Return (X, Y) of the center of cell containing provided text 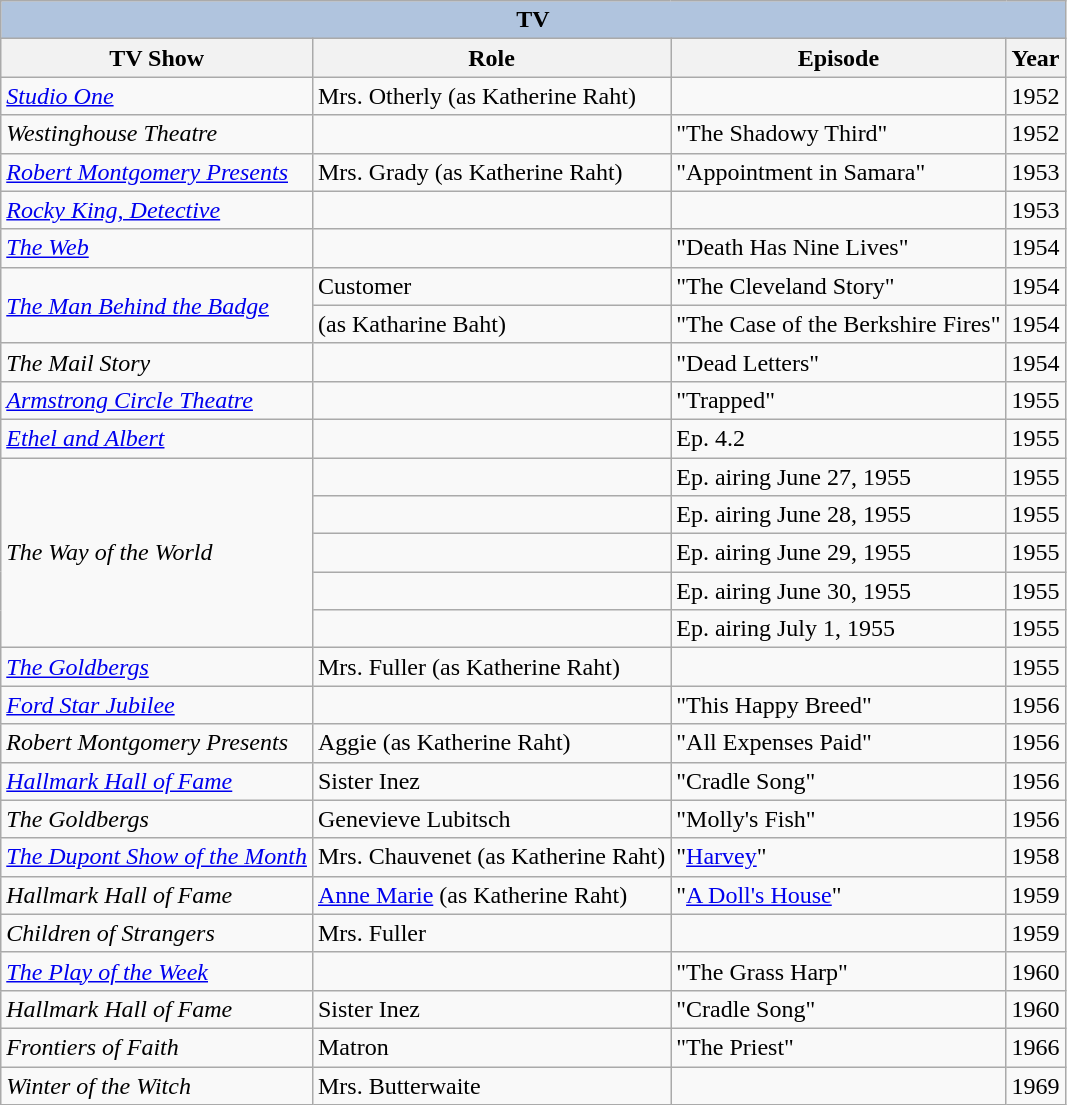
"A Doll's House" (838, 895)
Children of Strangers (157, 933)
Customer (491, 286)
"Appointment in Samara" (838, 172)
"Trapped" (838, 400)
"Death Has Nine Lives" (838, 248)
The Man Behind the Badge (157, 305)
TV Show (157, 58)
Matron (491, 1047)
Ford Star Jubilee (157, 705)
"The Case of the Berkshire Fires" (838, 324)
Ep. airing June 29, 1955 (838, 553)
Mrs. Grady (as Katherine Raht) (491, 172)
1958 (1036, 857)
Mrs. Chauvenet (as Katherine Raht) (491, 857)
1966 (1036, 1047)
Aggie (as Katherine Raht) (491, 743)
Mrs. Butterwaite (491, 1085)
"All Expenses Paid" (838, 743)
Winter of the Witch (157, 1085)
The Play of the Week (157, 971)
Ep. 4.2 (838, 438)
Rocky King, Detective (157, 210)
"The Priest" (838, 1047)
Episode (838, 58)
Year (1036, 58)
Ep. airing June 30, 1955 (838, 591)
Mrs. Fuller (as Katherine Raht) (491, 667)
(as Katharine Baht) (491, 324)
Armstrong Circle Theatre (157, 400)
Ethel and Albert (157, 438)
Genevieve Lubitsch (491, 819)
"Dead Letters" (838, 362)
Frontiers of Faith (157, 1047)
Ep. airing June 28, 1955 (838, 515)
1969 (1036, 1085)
The Dupont Show of the Month (157, 857)
Westinghouse Theatre (157, 134)
"The Cleveland Story" (838, 286)
The Mail Story (157, 362)
Mrs. Fuller (491, 933)
Ep. airing July 1, 1955 (838, 629)
The Way of the World (157, 553)
"Molly's Fish" (838, 819)
Role (491, 58)
"The Grass Harp" (838, 971)
Ep. airing June 27, 1955 (838, 477)
TV (533, 20)
"The Shadowy Third" (838, 134)
Studio One (157, 96)
The Web (157, 248)
Mrs. Otherly (as Katherine Raht) (491, 96)
"This Happy Breed" (838, 705)
"Harvey" (838, 857)
Anne Marie (as Katherine Raht) (491, 895)
